Search for the cell housing the specified text and yield its (x, y) center coordinate. 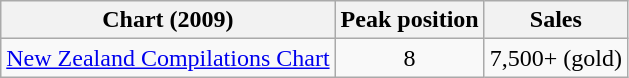
Chart (2009) (168, 20)
New Zealand Compilations Chart (168, 58)
7,500+ (gold) (556, 58)
Sales (556, 20)
8 (410, 58)
Peak position (410, 20)
